Return the (x, y) coordinate for the center point of the cell that contains the specified text.  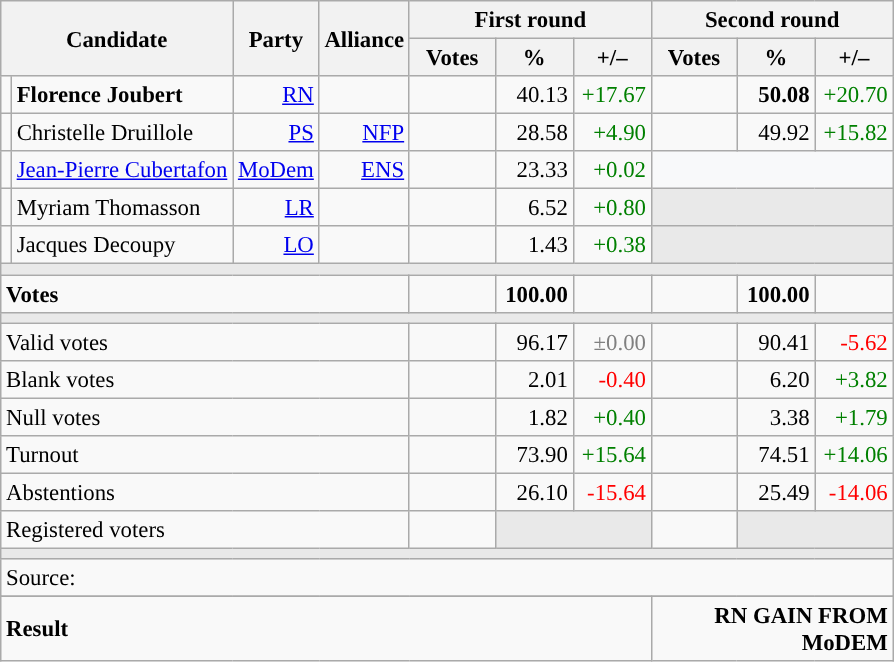
96.17 (534, 342)
Source: (447, 578)
Abstentions (206, 492)
40.13 (534, 95)
+4.90 (612, 133)
-5.62 (854, 342)
Valid votes (206, 342)
Second round (772, 20)
25.49 (776, 492)
LR (276, 208)
-0.40 (612, 379)
1.43 (534, 245)
50.08 (776, 95)
Party (276, 38)
+0.38 (612, 245)
+17.67 (612, 95)
23.33 (534, 170)
+15.64 (612, 455)
+3.82 (854, 379)
Florence Joubert (122, 95)
26.10 (534, 492)
Result (326, 630)
±0.00 (612, 342)
Null votes (206, 417)
+0.80 (612, 208)
1.82 (534, 417)
Turnout (206, 455)
Candidate (117, 38)
+0.02 (612, 170)
28.58 (534, 133)
+20.70 (854, 95)
RN GAIN FROM MoDEM (772, 630)
RN (276, 95)
2.01 (534, 379)
3.38 (776, 417)
+0.40 (612, 417)
74.51 (776, 455)
NFP (364, 133)
-15.64 (612, 492)
6.20 (776, 379)
Alliance (364, 38)
Registered voters (206, 530)
MoDem (276, 170)
90.41 (776, 342)
PS (276, 133)
First round (530, 20)
LO (276, 245)
Myriam Thomasson (122, 208)
ENS (364, 170)
-14.06 (854, 492)
49.92 (776, 133)
Blank votes (206, 379)
Christelle Druillole (122, 133)
Jean-Pierre Cubertafon (122, 170)
Jacques Decoupy (122, 245)
+15.82 (854, 133)
+14.06 (854, 455)
73.90 (534, 455)
6.52 (534, 208)
+1.79 (854, 417)
